Search for the cell housing the specified text and yield its (X, Y) center coordinate. 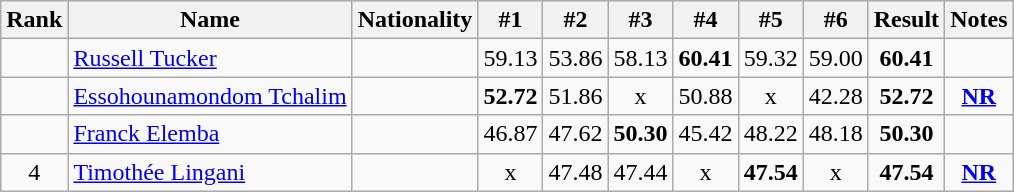
48.18 (836, 134)
48.22 (770, 134)
#5 (770, 20)
42.28 (836, 96)
47.48 (576, 172)
53.86 (576, 58)
58.13 (640, 58)
47.44 (640, 172)
#1 (510, 20)
#3 (640, 20)
59.00 (836, 58)
Essohounamondom Tchalim (210, 96)
50.88 (706, 96)
Timothée Lingani (210, 172)
Name (210, 20)
4 (34, 172)
Notes (979, 20)
#4 (706, 20)
Franck Elemba (210, 134)
Rank (34, 20)
46.87 (510, 134)
Result (906, 20)
47.62 (576, 134)
51.86 (576, 96)
59.13 (510, 58)
45.42 (706, 134)
59.32 (770, 58)
Russell Tucker (210, 58)
#6 (836, 20)
#2 (576, 20)
Nationality (415, 20)
